Provide the (X, Y) coordinate of the cell's center where the given text is located.  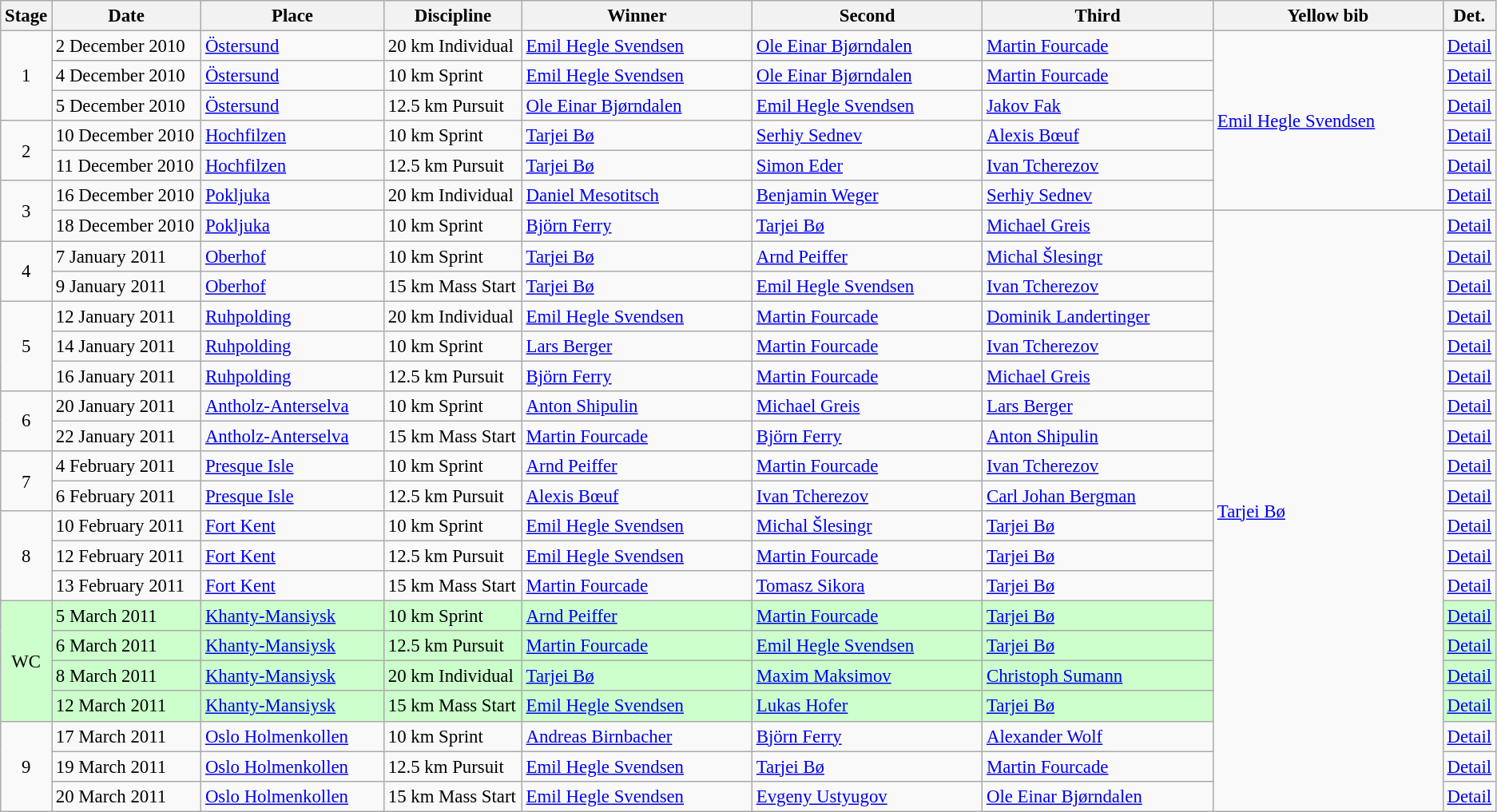
2 (26, 150)
Winner (637, 16)
11 December 2010 (126, 166)
Benjamin Weger (867, 196)
Christoph Sumann (1098, 676)
Evgeny Ustyugov (867, 796)
6 March 2011 (126, 646)
8 March 2011 (126, 676)
1 (26, 77)
Lukas Hofer (867, 707)
Second (867, 16)
12 February 2011 (126, 557)
13 February 2011 (126, 586)
19 March 2011 (126, 766)
WC (26, 661)
18 December 2010 (126, 226)
8 (26, 556)
9 January 2011 (126, 286)
14 January 2011 (126, 346)
Yellow bib (1328, 16)
2 December 2010 (126, 46)
12 January 2011 (126, 316)
12 March 2011 (126, 707)
Dominik Landertinger (1098, 316)
Daniel Mesotitsch (637, 196)
Place (292, 16)
4 February 2011 (126, 466)
5 (26, 347)
3 (26, 211)
9 (26, 766)
16 December 2010 (126, 196)
17 March 2011 (126, 736)
7 January 2011 (126, 256)
Andreas Birnbacher (637, 736)
6 (26, 422)
22 January 2011 (126, 436)
16 January 2011 (126, 376)
Discipline (452, 16)
Date (126, 16)
10 December 2010 (126, 136)
4 December 2010 (126, 76)
5 March 2011 (126, 616)
Jakov Fak (1098, 106)
4 (26, 271)
Carl Johan Bergman (1098, 496)
Stage (26, 16)
Alexander Wolf (1098, 736)
Third (1098, 16)
20 January 2011 (126, 406)
7 (26, 481)
20 March 2011 (126, 796)
Simon Eder (867, 166)
6 February 2011 (126, 496)
Tomasz Sikora (867, 586)
5 December 2010 (126, 106)
Det. (1469, 16)
10 February 2011 (126, 526)
Maxim Maksimov (867, 676)
